For the text-containing cell, return its midpoint in (x, y) coordinate format. 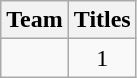
1 (102, 58)
Titles (102, 20)
Team (35, 20)
